Pinpoint the cell where the given text exists, returning its [X, Y] midpoint coordinate. 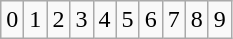
9 [220, 20]
6 [150, 20]
7 [174, 20]
1 [36, 20]
0 [12, 20]
5 [128, 20]
8 [196, 20]
4 [104, 20]
2 [58, 20]
3 [82, 20]
